Extract the [X, Y] coordinate from the center of the cell holding the provided text.  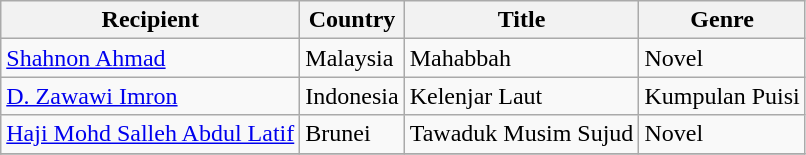
Country [352, 20]
Indonesia [352, 96]
Brunei [352, 134]
Mahabbah [522, 58]
Recipient [150, 20]
Kelenjar Laut [522, 96]
Malaysia [352, 58]
Haji Mohd Salleh Abdul Latif [150, 134]
Kumpulan Puisi [722, 96]
Tawaduk Musim Sujud [522, 134]
Shahnon Ahmad [150, 58]
Title [522, 20]
Genre [722, 20]
D. Zawawi Imron [150, 96]
